Determine the [X, Y] coordinate at the center of the cell enclosing the given text.  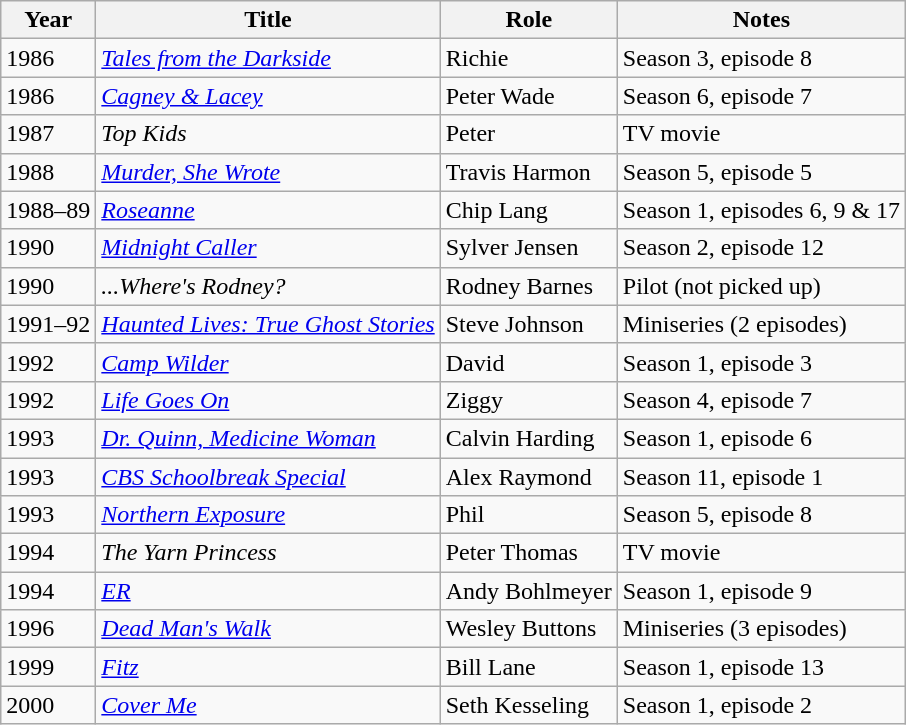
Northern Exposure [268, 515]
Calvin Harding [528, 438]
Peter Thomas [528, 553]
Roseanne [268, 210]
Travis Harmon [528, 172]
Cagney & Lacey [268, 96]
Season 2, episode 12 [761, 248]
Dead Man's Walk [268, 629]
Chip Lang [528, 210]
Andy Bohlmeyer [528, 591]
1999 [48, 667]
Season 5, episode 8 [761, 515]
1987 [48, 134]
Tales from the Darkside [268, 58]
The Yarn Princess [268, 553]
Notes [761, 20]
1988–89 [48, 210]
Season 11, episode 1 [761, 477]
Season 5, episode 5 [761, 172]
CBS Schoolbreak Special [268, 477]
Murder, She Wrote [268, 172]
Fitz [268, 667]
1988 [48, 172]
Camp Wilder [268, 362]
Season 1, episodes 6, 9 & 17 [761, 210]
...Where's Rodney? [268, 286]
Season 3, episode 8 [761, 58]
Peter [528, 134]
Season 1, episode 3 [761, 362]
Midnight Caller [268, 248]
Dr. Quinn, Medicine Woman [268, 438]
Top Kids [268, 134]
Season 4, episode 7 [761, 400]
1991–92 [48, 324]
Haunted Lives: True Ghost Stories [268, 324]
Role [528, 20]
Season 1, episode 2 [761, 705]
Season 1, episode 9 [761, 591]
Ziggy [528, 400]
ER [268, 591]
Cover Me [268, 705]
Steve Johnson [528, 324]
Bill Lane [528, 667]
Pilot (not picked up) [761, 286]
David [528, 362]
Peter Wade [528, 96]
Season 1, episode 13 [761, 667]
Miniseries (2 episodes) [761, 324]
Season 1, episode 6 [761, 438]
Rodney Barnes [528, 286]
Title [268, 20]
Phil [528, 515]
Alex Raymond [528, 477]
Life Goes On [268, 400]
Miniseries (3 episodes) [761, 629]
1996 [48, 629]
2000 [48, 705]
Sylver Jensen [528, 248]
Richie [528, 58]
Seth Kesseling [528, 705]
Season 6, episode 7 [761, 96]
Year [48, 20]
Wesley Buttons [528, 629]
